Detect which cell encompasses the target text, then output its (x, y) center coordinate. 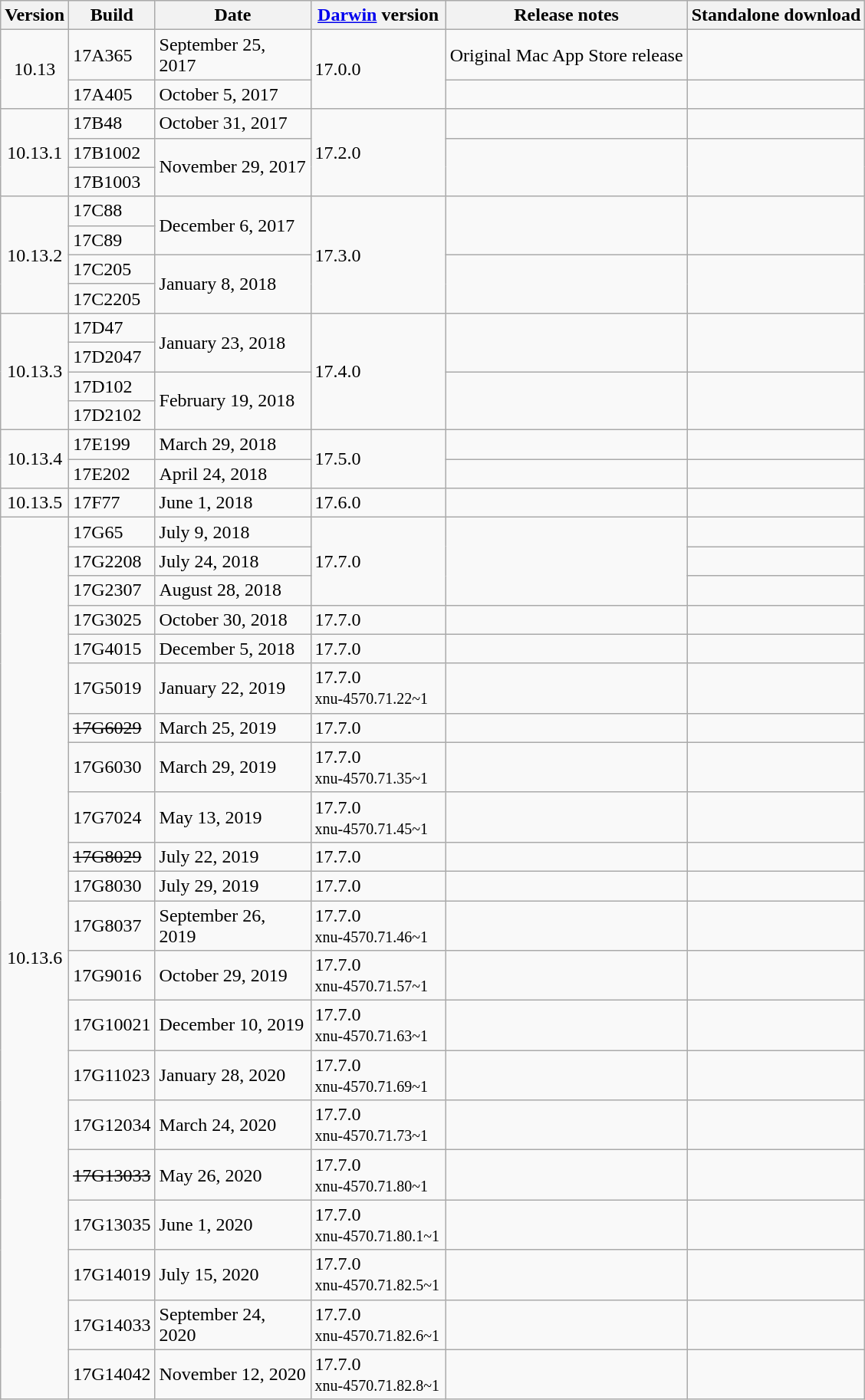
June 1, 2018 (233, 503)
10.13.1 (35, 153)
17G8030 (112, 886)
July 24, 2018 (233, 561)
17D47 (112, 327)
17E199 (112, 445)
17D2047 (112, 357)
17.7.0xnu-4570.71.63~1 (378, 1026)
17.7.0xnu-4570.71.35~1 (378, 767)
17G12034 (112, 1126)
17.3.0 (378, 255)
July 15, 2020 (233, 1274)
August 28, 2018 (233, 590)
17G4015 (112, 649)
17G7024 (112, 817)
17E202 (112, 474)
17.4.0 (378, 371)
10.13.5 (35, 503)
17G14042 (112, 1374)
Date (233, 15)
17.7.0xnu-4570.71.80~1 (378, 1175)
17.7.0xnu-4570.71.22~1 (378, 688)
17G13033 (112, 1175)
October 31, 2017 (233, 123)
10.13.4 (35, 459)
17.7.0xnu-4570.71.69~1 (378, 1075)
17G10021 (112, 1026)
17B1002 (112, 153)
March 24, 2020 (233, 1126)
17G65 (112, 532)
17G3025 (112, 619)
April 24, 2018 (233, 474)
17A365 (112, 55)
Build (112, 15)
17.0.0 (378, 69)
17G5019 (112, 688)
17G11023 (112, 1075)
January 8, 2018 (233, 284)
10.13.2 (35, 255)
March 25, 2019 (233, 728)
October 29, 2019 (233, 975)
May 13, 2019 (233, 817)
Release notes (566, 15)
17.7.0xnu-4570.71.82.5~1 (378, 1274)
17.6.0 (378, 503)
July 9, 2018 (233, 532)
Version (35, 15)
September 25, 2017 (233, 55)
July 22, 2019 (233, 856)
17.5.0 (378, 459)
Original Mac App Store release (566, 55)
Standalone download (776, 15)
March 29, 2018 (233, 445)
17G14033 (112, 1325)
17G8037 (112, 925)
17B48 (112, 123)
17C89 (112, 240)
October 5, 2017 (233, 94)
17C88 (112, 211)
December 10, 2019 (233, 1026)
17.7.0xnu-4570.71.82.6~1 (378, 1325)
September 24, 2020 (233, 1325)
17B1003 (112, 182)
17C2205 (112, 298)
17.2.0 (378, 153)
January 28, 2020 (233, 1075)
December 6, 2017 (233, 225)
January 23, 2018 (233, 342)
17A405 (112, 94)
September 26, 2019 (233, 925)
17G2307 (112, 590)
17F77 (112, 503)
10.13.6 (35, 958)
17G13035 (112, 1225)
October 30, 2018 (233, 619)
17G8029 (112, 856)
17G9016 (112, 975)
17G14019 (112, 1274)
17D102 (112, 386)
November 12, 2020 (233, 1374)
17.7.0xnu-4570.71.45~1 (378, 817)
February 19, 2018 (233, 400)
December 5, 2018 (233, 649)
17G6030 (112, 767)
17.7.0xnu-4570.71.57~1 (378, 975)
17.7.0xnu-4570.71.80.1~1 (378, 1225)
17D2102 (112, 416)
July 29, 2019 (233, 886)
January 22, 2019 (233, 688)
March 29, 2019 (233, 767)
17.7.0xnu-4570.71.46~1 (378, 925)
June 1, 2020 (233, 1225)
17.7.0xnu-4570.71.82.8~1 (378, 1374)
17G6029 (112, 728)
17C205 (112, 269)
May 26, 2020 (233, 1175)
17.7.0xnu-4570.71.73~1 (378, 1126)
November 29, 2017 (233, 167)
Darwin version (378, 15)
10.13 (35, 69)
10.13.3 (35, 371)
17G2208 (112, 561)
